Detect which cell encompasses the target text, then output its [x, y] center coordinate. 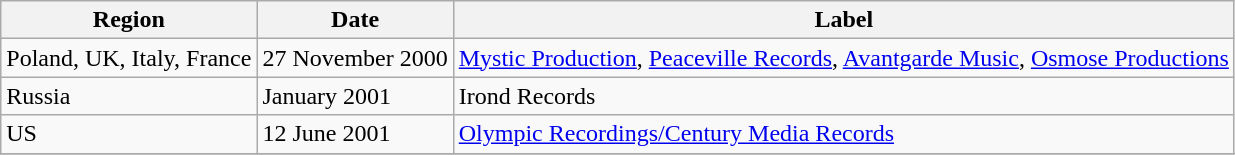
Russia [129, 96]
US [129, 134]
Date [355, 20]
Poland, UK, Italy, France [129, 58]
January 2001 [355, 96]
27 November 2000 [355, 58]
Irond Records [844, 96]
Olympic Recordings/Century Media Records [844, 134]
Region [129, 20]
12 June 2001 [355, 134]
Mystic Production, Peaceville Records, Avantgarde Music, Osmose Productions [844, 58]
Label [844, 20]
